From the cell containing the given text, extract its center point as (X, Y) coordinate. 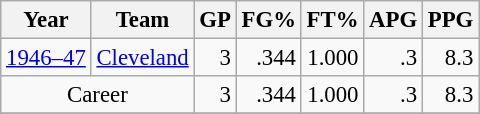
Team (142, 20)
Cleveland (142, 58)
PPG (450, 20)
1946–47 (46, 58)
APG (394, 20)
Year (46, 20)
GP (215, 20)
Career (98, 95)
FG% (268, 20)
FT% (332, 20)
